Pinpoint the cell where the given text exists, returning its (X, Y) midpoint coordinate. 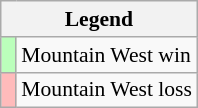
Mountain West win (106, 55)
Legend (99, 19)
Mountain West loss (106, 90)
